Output the (x, y) coordinate of the center of the cell containing the given text.  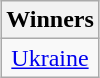
Ukraine (50, 58)
Winners (50, 20)
